Output the [x, y] coordinate of the center of the cell containing the given text.  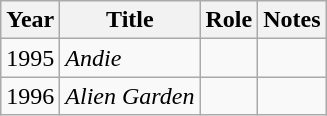
Year [30, 20]
Notes [292, 20]
Andie [130, 58]
Alien Garden [130, 96]
Title [130, 20]
1995 [30, 58]
1996 [30, 96]
Role [229, 20]
